Determine the (X, Y) coordinate at the center of the cell enclosing the given text.  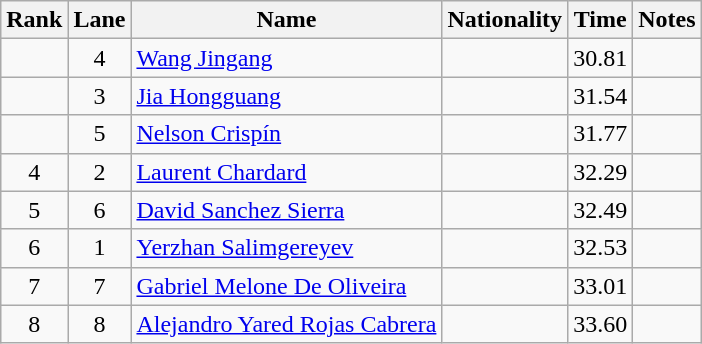
Notes (667, 20)
Jia Hongguang (286, 96)
Yerzhan Salimgereyev (286, 248)
Nelson Crispín (286, 134)
Name (286, 20)
30.81 (600, 58)
Alejandro Yared Rojas Cabrera (286, 324)
32.49 (600, 210)
3 (100, 96)
31.77 (600, 134)
2 (100, 172)
Lane (100, 20)
Wang Jingang (286, 58)
Rank (34, 20)
Nationality (505, 20)
31.54 (600, 96)
Laurent Chardard (286, 172)
Gabriel Melone De Oliveira (286, 286)
Time (600, 20)
David Sanchez Sierra (286, 210)
33.60 (600, 324)
1 (100, 248)
33.01 (600, 286)
32.29 (600, 172)
32.53 (600, 248)
